For the text-containing cell, return its midpoint in (X, Y) coordinate format. 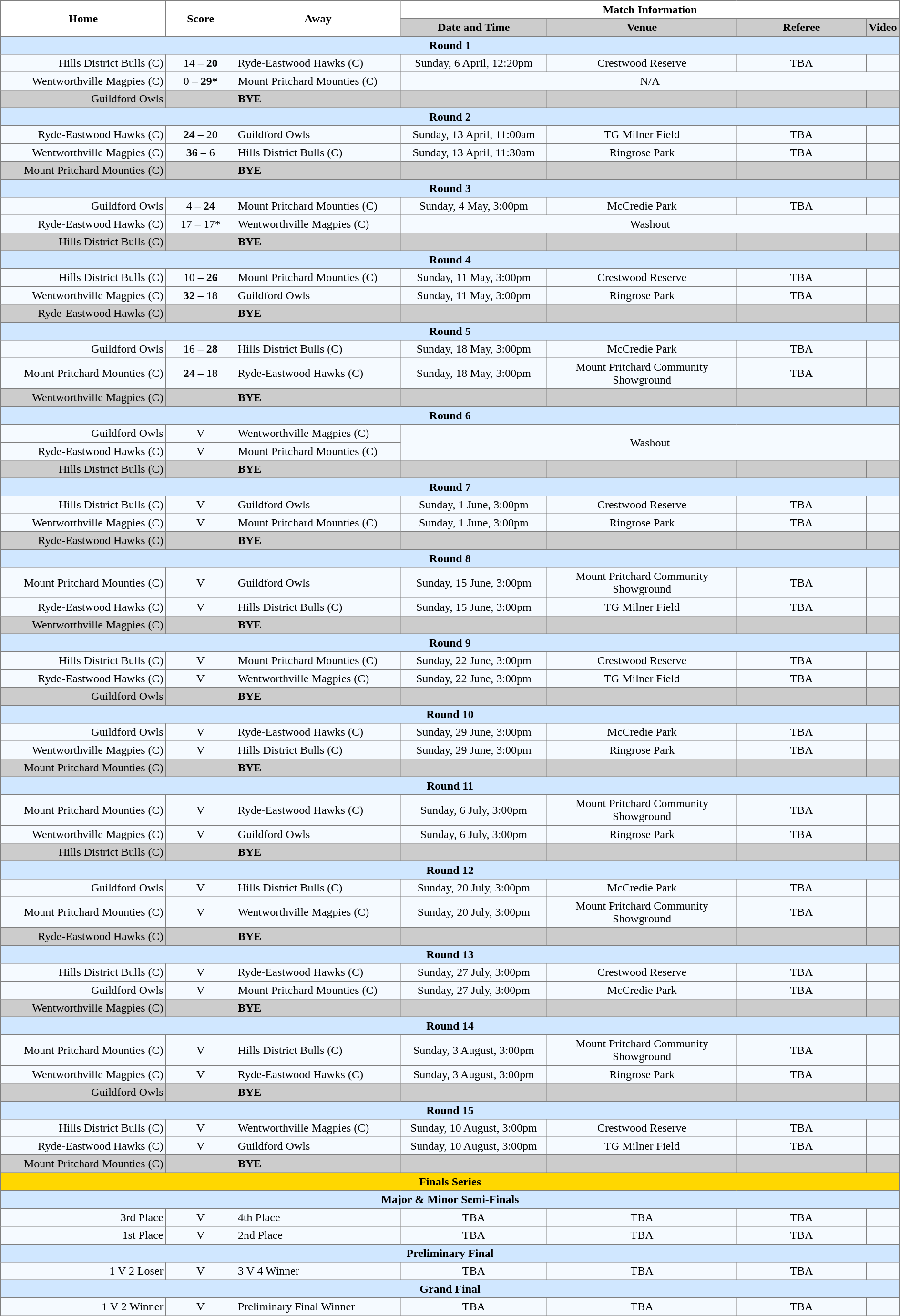
Sunday, 4 May, 3:00pm (474, 206)
Sunday, 13 April, 11:30am (474, 152)
Round 1 (450, 45)
1 V 2 Loser (83, 1271)
3rd Place (83, 1217)
3 V 4 Winner (318, 1271)
Round 4 (450, 260)
Round 11 (450, 786)
Round 14 (450, 1026)
24 – 20 (201, 135)
N/A (650, 81)
16 – 28 (201, 349)
Round 12 (450, 870)
10 – 26 (201, 278)
Preliminary Final Winner (318, 1307)
Round 8 (450, 558)
Referee (802, 28)
Preliminary Final (450, 1253)
Score (201, 18)
Finals Series (450, 1182)
2nd Place (318, 1235)
Home (83, 18)
Round 15 (450, 1110)
1st Place (83, 1235)
Date and Time (474, 28)
Sunday, 6 April, 12:20pm (474, 63)
Round 6 (450, 415)
4th Place (318, 1217)
17 – 17* (201, 224)
Match Information (650, 10)
14 – 20 (201, 63)
Round 3 (450, 188)
Sunday, 13 April, 11:00am (474, 135)
0 – 29* (201, 81)
Venue (642, 28)
Round 13 (450, 954)
Round 5 (450, 331)
36 – 6 (201, 152)
Grand Final (450, 1289)
Away (318, 18)
Major & Minor Semi-Finals (450, 1200)
Video (883, 28)
Round 10 (450, 714)
24 – 18 (201, 373)
1 V 2 Winner (83, 1307)
Round 2 (450, 117)
Round 9 (450, 643)
4 – 24 (201, 206)
Round 7 (450, 487)
32 – 18 (201, 295)
